Determine the [X, Y] coordinate at the center of the cell enclosing the given text.  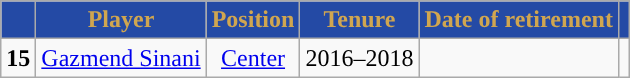
15 [18, 58]
Date of retirement [518, 20]
2016–2018 [360, 58]
Tenure [360, 20]
Gazmend Sinani [121, 58]
Position [253, 20]
Center [253, 58]
Player [121, 20]
